Scan for the cell matching the given text and deliver its [x, y] coordinate at center. 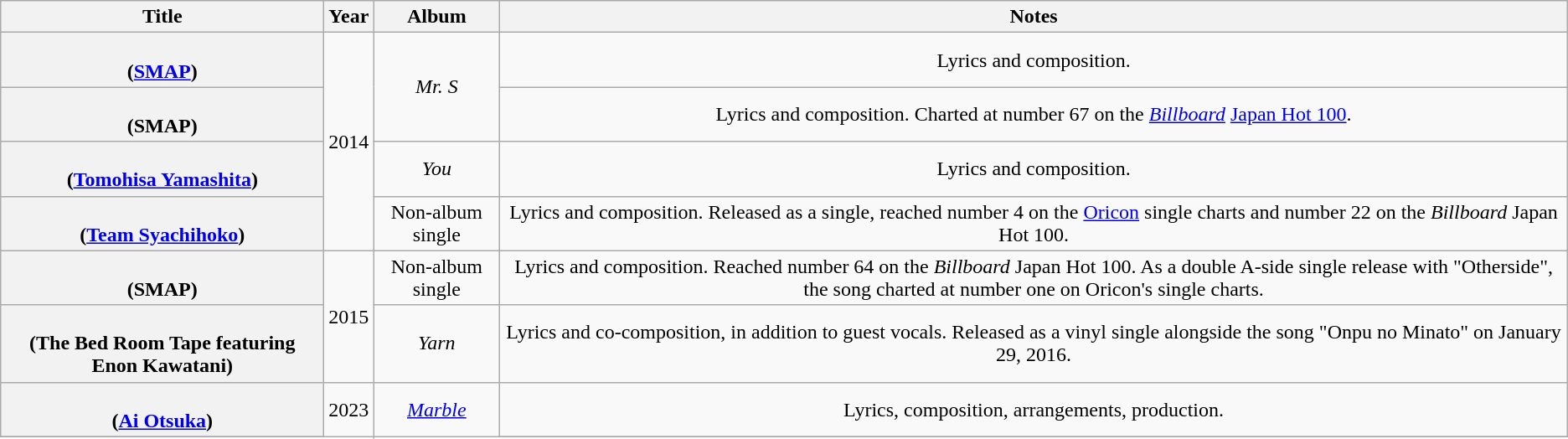
Year [348, 17]
Mr. S [437, 87]
Marble [437, 409]
2014 [348, 142]
Title [162, 17]
Lyrics, composition, arrangements, production. [1034, 409]
Notes [1034, 17]
(The Bed Room Tape featuring Enon Kawatani) [162, 343]
You [437, 169]
(Team Syachihoko) [162, 223]
(Tomohisa Yamashita) [162, 169]
Yarn [437, 343]
(Ai Otsuka) [162, 409]
Lyrics and co-composition, in addition to guest vocals. Released as a vinyl single alongside the song "Onpu no Minato" on January 29, 2016. [1034, 343]
Lyrics and composition. Released as a single, reached number 4 on the Oricon single charts and number 22 on the Billboard Japan Hot 100. [1034, 223]
Lyrics and composition. Charted at number 67 on the Billboard Japan Hot 100. [1034, 114]
2023 [348, 409]
Album [437, 17]
2015 [348, 317]
